Return the [x, y] coordinate for the center point of the cell that contains the specified text.  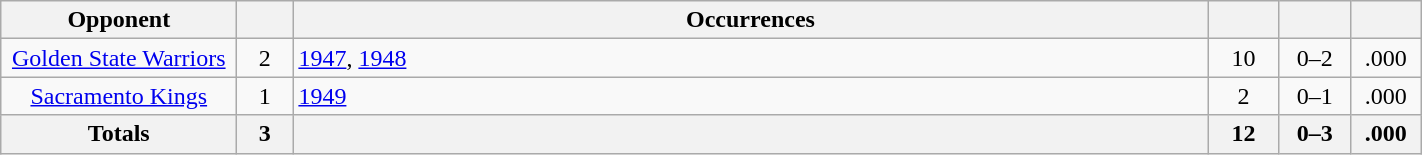
Occurrences [750, 20]
1949 [750, 96]
1 [265, 96]
1947, 1948 [750, 58]
0–2 [1314, 58]
Golden State Warriors [119, 58]
10 [1244, 58]
0–3 [1314, 134]
3 [265, 134]
Opponent [119, 20]
12 [1244, 134]
0–1 [1314, 96]
Sacramento Kings [119, 96]
Totals [119, 134]
